Scan for the cell matching the given text and deliver its (X, Y) coordinate at center. 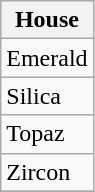
Zircon (47, 172)
Silica (47, 96)
House (47, 20)
Topaz (47, 134)
Emerald (47, 58)
